Return [x, y] of the center of cell containing provided text 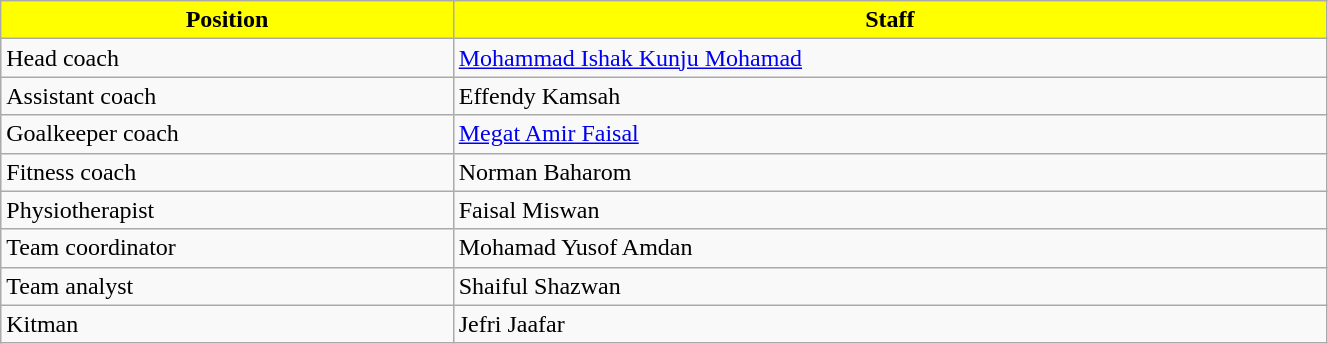
Team analyst [227, 286]
Staff [890, 20]
Assistant coach [227, 96]
Jefri Jaafar [890, 324]
Team coordinator [227, 248]
Position [227, 20]
Mohamad Yusof Amdan [890, 248]
Kitman [227, 324]
Norman Baharom [890, 172]
Megat Amir Faisal [890, 134]
Fitness coach [227, 172]
Effendy Kamsah [890, 96]
Goalkeeper coach [227, 134]
Head coach [227, 58]
Faisal Miswan [890, 210]
Mohammad Ishak Kunju Mohamad [890, 58]
Shaiful Shazwan [890, 286]
Physiotherapist [227, 210]
